Locate the cell with the specified text and output its [x, y] center coordinate. 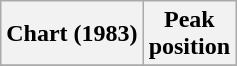
Peakposition [189, 34]
Chart (1983) [72, 34]
